Find where the given text appears and provide that cell's center as (x, y) coordinate. 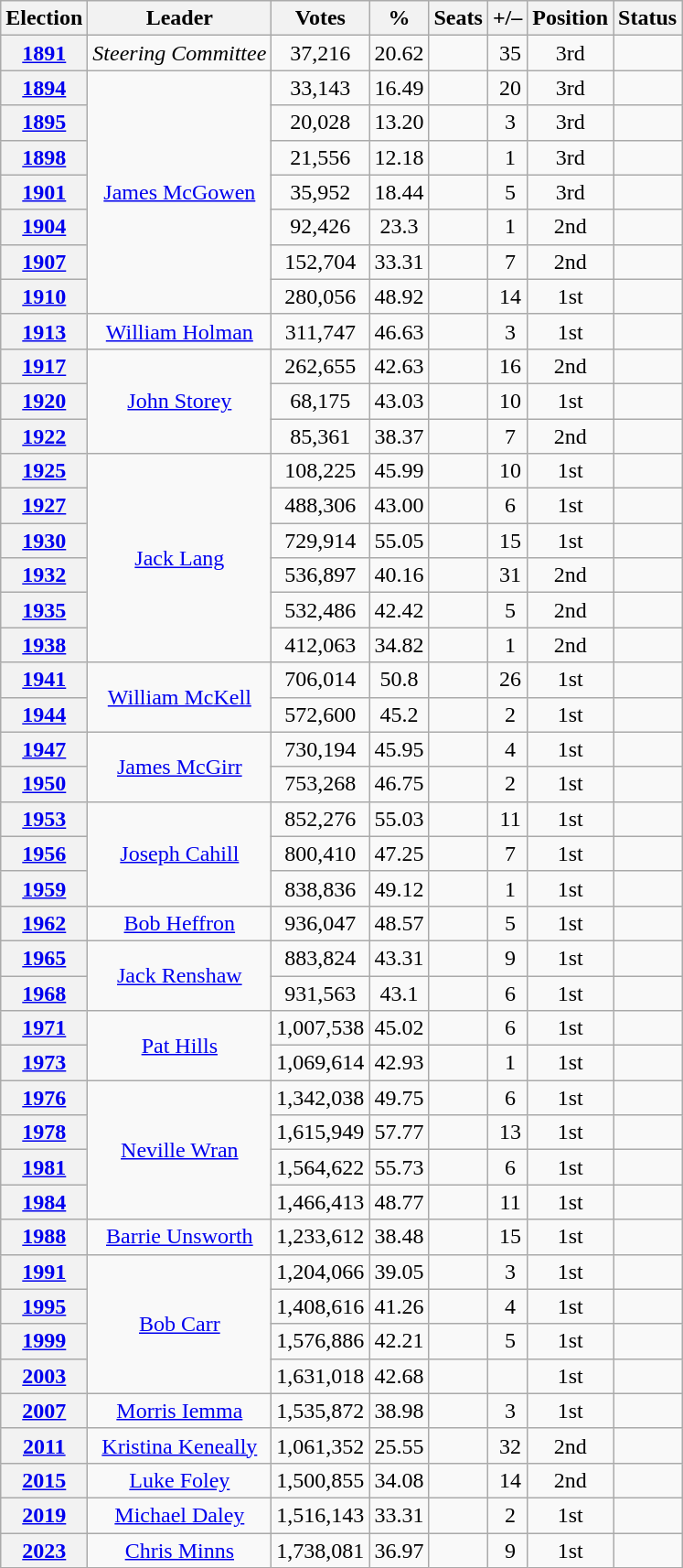
39.05 (399, 1272)
1,500,855 (320, 1480)
42.63 (399, 366)
1978 (44, 1133)
55.73 (399, 1167)
1988 (44, 1237)
1981 (44, 1167)
1891 (44, 53)
1,408,616 (320, 1306)
1910 (44, 296)
Votes (320, 18)
85,361 (320, 436)
16 (507, 366)
49.75 (399, 1098)
152,704 (320, 262)
Chris Minns (179, 1551)
1,342,038 (320, 1098)
1907 (44, 262)
1901 (44, 192)
38.37 (399, 436)
1927 (44, 506)
Status (647, 18)
1,204,066 (320, 1272)
12.18 (399, 157)
49.12 (399, 888)
55.05 (399, 541)
Kristina Keneally (179, 1445)
48.92 (399, 296)
2015 (44, 1480)
45.99 (399, 471)
37,216 (320, 53)
35,952 (320, 192)
1971 (44, 1028)
1999 (44, 1341)
38.98 (399, 1411)
1950 (44, 784)
1930 (44, 541)
1938 (44, 645)
Joseph Cahill (179, 854)
706,014 (320, 680)
38.48 (399, 1237)
47.25 (399, 854)
Neville Wran (179, 1150)
43.1 (399, 993)
% (399, 18)
46.75 (399, 784)
1935 (44, 610)
1941 (44, 680)
2023 (44, 1551)
35 (507, 53)
+/– (507, 18)
1965 (44, 958)
42.42 (399, 610)
729,914 (320, 541)
1920 (44, 401)
68,175 (320, 401)
2003 (44, 1376)
1976 (44, 1098)
Pat Hills (179, 1046)
50.8 (399, 680)
26 (507, 680)
40.16 (399, 575)
36.97 (399, 1551)
280,056 (320, 296)
31 (507, 575)
1898 (44, 157)
1,516,143 (320, 1515)
42.93 (399, 1063)
931,563 (320, 993)
Bob Carr (179, 1324)
33,143 (320, 88)
45.95 (399, 749)
Morris Iemma (179, 1411)
1,466,413 (320, 1202)
57.77 (399, 1133)
42.68 (399, 1376)
23.3 (399, 227)
William McKell (179, 697)
1,631,018 (320, 1376)
Seats (458, 18)
536,897 (320, 575)
34.82 (399, 645)
James McGirr (179, 767)
16.49 (399, 88)
412,063 (320, 645)
1913 (44, 331)
18.44 (399, 192)
1991 (44, 1272)
753,268 (320, 784)
532,486 (320, 610)
James McGowen (179, 192)
572,600 (320, 714)
20 (507, 88)
1956 (44, 854)
1,007,538 (320, 1028)
45.2 (399, 714)
John Storey (179, 401)
Jack Lang (179, 558)
Jack Renshaw (179, 975)
1947 (44, 749)
32 (507, 1445)
1953 (44, 819)
1917 (44, 366)
Election (44, 18)
Steering Committee (179, 53)
800,410 (320, 854)
1,576,886 (320, 1341)
1,061,352 (320, 1445)
46.63 (399, 331)
730,194 (320, 749)
Luke Foley (179, 1480)
1,233,612 (320, 1237)
1894 (44, 88)
1959 (44, 888)
1984 (44, 1202)
21,556 (320, 157)
1,738,081 (320, 1551)
48.77 (399, 1202)
1968 (44, 993)
1,535,872 (320, 1411)
2007 (44, 1411)
Bob Heffron (179, 923)
25.55 (399, 1445)
34.08 (399, 1480)
Michael Daley (179, 1515)
43.03 (399, 401)
1904 (44, 227)
2011 (44, 1445)
42.21 (399, 1341)
1962 (44, 923)
1,615,949 (320, 1133)
936,047 (320, 923)
43.00 (399, 506)
1995 (44, 1306)
13.20 (399, 123)
Position (571, 18)
488,306 (320, 506)
13 (507, 1133)
43.31 (399, 958)
Barrie Unsworth (179, 1237)
852,276 (320, 819)
1,564,622 (320, 1167)
883,824 (320, 958)
262,655 (320, 366)
1944 (44, 714)
Leader (179, 18)
1895 (44, 123)
92,426 (320, 227)
20,028 (320, 123)
2019 (44, 1515)
838,836 (320, 888)
41.26 (399, 1306)
55.03 (399, 819)
1922 (44, 436)
William Holman (179, 331)
1925 (44, 471)
108,225 (320, 471)
1,069,614 (320, 1063)
311,747 (320, 331)
45.02 (399, 1028)
48.57 (399, 923)
20.62 (399, 53)
1973 (44, 1063)
1932 (44, 575)
